Provide the [x, y] coordinate of the cell's center where the given text is located.  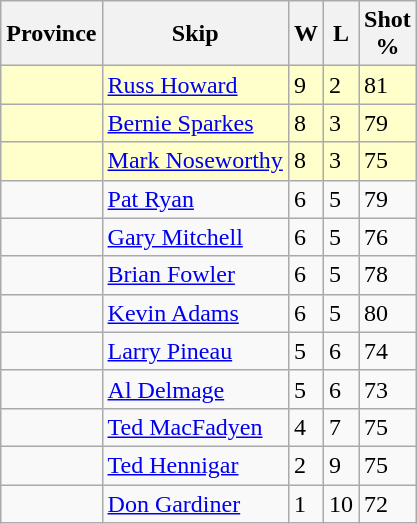
Province [52, 34]
10 [340, 503]
Ted Hennigar [195, 465]
Larry Pineau [195, 351]
72 [388, 503]
Kevin Adams [195, 313]
Skip [195, 34]
Pat Ryan [195, 199]
81 [388, 85]
L [340, 34]
73 [388, 389]
1 [306, 503]
Bernie Sparkes [195, 123]
4 [306, 427]
Shot % [388, 34]
Brian Fowler [195, 275]
W [306, 34]
76 [388, 237]
Gary Mitchell [195, 237]
Russ Howard [195, 85]
80 [388, 313]
Mark Noseworthy [195, 161]
74 [388, 351]
7 [340, 427]
Al Delmage [195, 389]
78 [388, 275]
Ted MacFadyen [195, 427]
Don Gardiner [195, 503]
